Find where the given text appears and provide that cell's center as (x, y) coordinate. 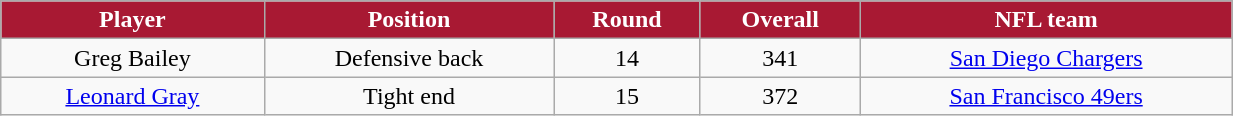
341 (780, 58)
Leonard Gray (132, 96)
Overall (780, 20)
NFL team (1046, 20)
Round (627, 20)
Defensive back (409, 58)
San Diego Chargers (1046, 58)
372 (780, 96)
Tight end (409, 96)
San Francisco 49ers (1046, 96)
Position (409, 20)
15 (627, 96)
14 (627, 58)
Greg Bailey (132, 58)
Player (132, 20)
